Determine the [x, y] coordinate at the center of the cell enclosing the given text.  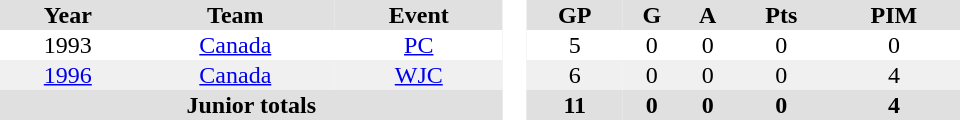
PIM [894, 15]
1996 [68, 75]
Event [419, 15]
Junior totals [252, 105]
A [708, 15]
Team [236, 15]
5 [574, 45]
Year [68, 15]
G [652, 15]
PC [419, 45]
GP [574, 15]
Pts [782, 15]
11 [574, 105]
WJC [419, 75]
6 [574, 75]
1993 [68, 45]
